For the text-containing cell, return its midpoint in (x, y) coordinate format. 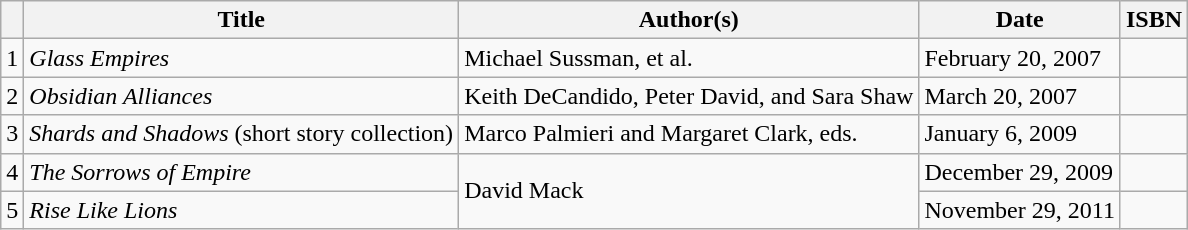
David Mack (689, 191)
The Sorrows of Empire (242, 172)
Title (242, 20)
December 29, 2009 (1020, 172)
January 6, 2009 (1020, 134)
February 20, 2007 (1020, 58)
March 20, 2007 (1020, 96)
November 29, 2011 (1020, 210)
Marco Palmieri and Margaret Clark, eds. (689, 134)
Glass Empires (242, 58)
1 (12, 58)
Shards and Shadows (short story collection) (242, 134)
3 (12, 134)
Author(s) (689, 20)
Michael Sussman, et al. (689, 58)
Date (1020, 20)
4 (12, 172)
Rise Like Lions (242, 210)
ISBN (1154, 20)
Obsidian Alliances (242, 96)
2 (12, 96)
Keith DeCandido, Peter David, and Sara Shaw (689, 96)
5 (12, 210)
